Provide the [x, y] coordinate of the cell's center where the given text is located.  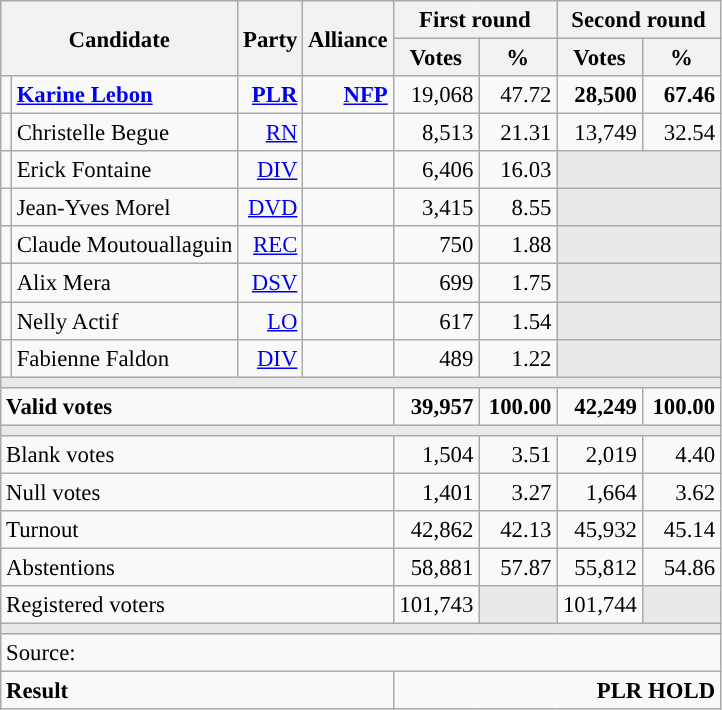
Candidate [120, 38]
Registered voters [197, 605]
45.14 [681, 530]
3.51 [518, 455]
4.40 [681, 455]
1.88 [518, 245]
8.55 [518, 208]
16.03 [518, 170]
Christelle Begue [124, 133]
3.62 [681, 492]
3,415 [436, 208]
Nelly Actif [124, 321]
45,932 [600, 530]
Result [197, 691]
42,249 [600, 406]
3.27 [518, 492]
Blank votes [197, 455]
Source: [361, 653]
32.54 [681, 133]
Null votes [197, 492]
Abstentions [197, 567]
13,749 [600, 133]
101,743 [436, 605]
First round [475, 20]
699 [436, 283]
Alliance [348, 38]
55,812 [600, 567]
Valid votes [197, 406]
21.31 [518, 133]
6,406 [436, 170]
489 [436, 358]
DSV [270, 283]
750 [436, 245]
42.13 [518, 530]
Party [270, 38]
8,513 [436, 133]
Alix Mera [124, 283]
REC [270, 245]
NFP [348, 95]
58,881 [436, 567]
617 [436, 321]
28,500 [600, 95]
1,401 [436, 492]
57.87 [518, 567]
Karine Lebon [124, 95]
Erick Fontaine [124, 170]
RN [270, 133]
101,744 [600, 605]
54.86 [681, 567]
67.46 [681, 95]
39,957 [436, 406]
Jean-Yves Morel [124, 208]
1.75 [518, 283]
19,068 [436, 95]
Second round [639, 20]
Turnout [197, 530]
Claude Moutouallaguin [124, 245]
2,019 [600, 455]
Fabienne Faldon [124, 358]
LO [270, 321]
1.54 [518, 321]
PLR [270, 95]
47.72 [518, 95]
PLR HOLD [556, 691]
DVD [270, 208]
1,664 [600, 492]
1.22 [518, 358]
1,504 [436, 455]
42,862 [436, 530]
